Locate the cell with the specified text and output its (x, y) center coordinate. 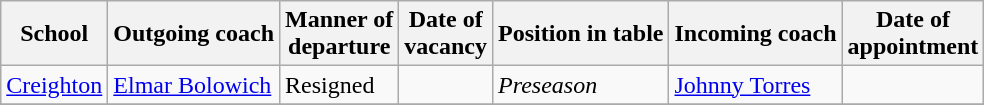
Outgoing coach (194, 34)
Elmar Bolowich (194, 85)
School (54, 34)
Preseason (581, 85)
Date of vacancy (446, 34)
Johnny Torres (756, 85)
Position in table (581, 34)
Resigned (340, 85)
Date of appointment (913, 34)
Manner of departure (340, 34)
Creighton (54, 85)
Incoming coach (756, 34)
